Return (x, y) of the center of cell containing provided text 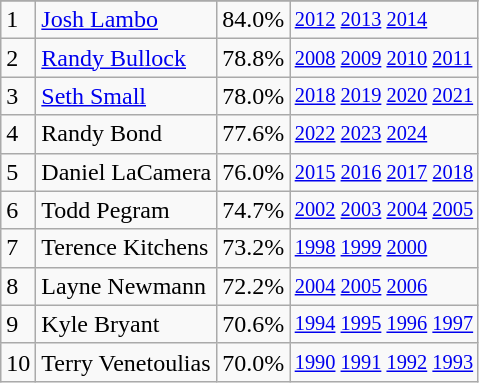
2022 2023 2024 (384, 134)
Seth Small (126, 96)
74.7% (254, 210)
70.0% (254, 362)
73.2% (254, 248)
2008 2009 2010 2011 (384, 58)
Todd Pegram (126, 210)
5 (18, 172)
77.6% (254, 134)
Terry Venetoulias (126, 362)
72.2% (254, 286)
Josh Lambo (126, 20)
1990 1991 1992 1993 (384, 362)
2018 2019 2020 2021 (384, 96)
78.0% (254, 96)
6 (18, 210)
8 (18, 286)
70.6% (254, 324)
2002 2003 2004 2005 (384, 210)
7 (18, 248)
84.0% (254, 20)
1998 1999 2000 (384, 248)
Terence Kitchens (126, 248)
78.8% (254, 58)
2004 2005 2006 (384, 286)
9 (18, 324)
10 (18, 362)
3 (18, 96)
4 (18, 134)
2012 2013 2014 (384, 20)
76.0% (254, 172)
Randy Bullock (126, 58)
2015 2016 2017 2018 (384, 172)
Kyle Bryant (126, 324)
Randy Bond (126, 134)
Daniel LaCamera (126, 172)
1 (18, 20)
Layne Newmann (126, 286)
2 (18, 58)
1994 1995 1996 1997 (384, 324)
